Identify which cell holds the provided text, then report its (x, y) central coordinate. 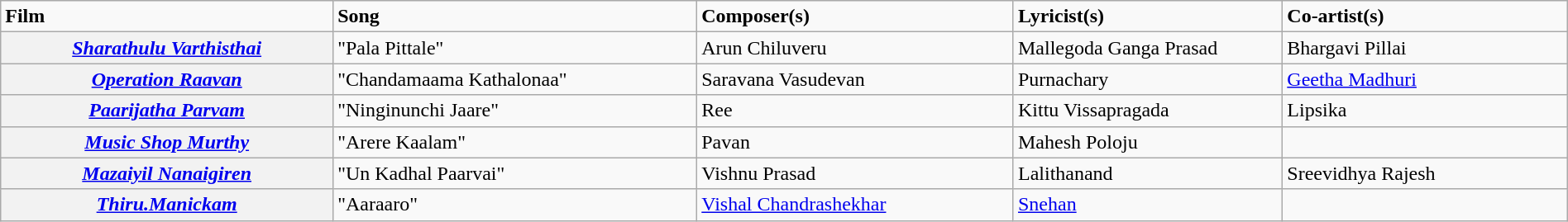
Purnachary (1148, 79)
Thiru.Manickam (167, 205)
Vishal Chandrashekhar (855, 205)
Sharathulu Varthisthai (167, 48)
Bhargavi Pillai (1425, 48)
"Un Kadhal Paarvai" (515, 173)
"Arere Kaalam" (515, 142)
Geetha Madhuri (1425, 79)
Film (167, 17)
Lipsika (1425, 111)
Composer(s) (855, 17)
"Pala Pittale" (515, 48)
Mazaiyil Nanaigiren (167, 173)
Music Shop Murthy (167, 142)
Mallegoda Ganga Prasad (1148, 48)
"Aaraaro" (515, 205)
Saravana Vasudevan (855, 79)
Mahesh Poloju (1148, 142)
Arun Chiluveru (855, 48)
Kittu Vissapragada (1148, 111)
Lalithanand (1148, 173)
"Ninginunchi Jaare" (515, 111)
Lyricist(s) (1148, 17)
Vishnu Prasad (855, 173)
"Chandamaama Kathalonaa" (515, 79)
Sreevidhya Rajesh (1425, 173)
Song (515, 17)
Paarijatha Parvam (167, 111)
Snehan (1148, 205)
Operation Raavan (167, 79)
Ree (855, 111)
Pavan (855, 142)
Co-artist(s) (1425, 17)
